Pinpoint the cell where the given text exists, returning its (x, y) midpoint coordinate. 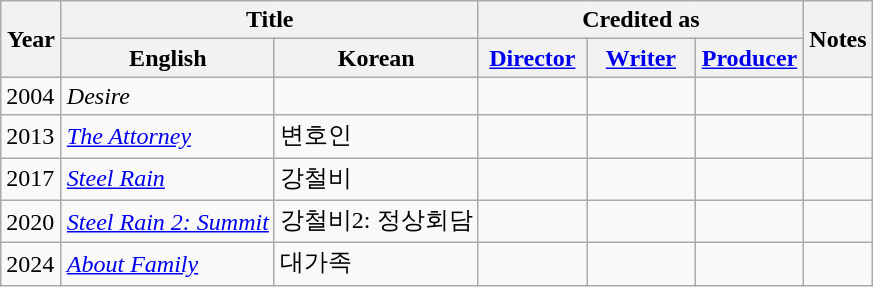
Year (32, 39)
변호인 (376, 136)
Steel Rain (168, 180)
Credited as (641, 20)
Title (270, 20)
2017 (32, 180)
Desire (168, 96)
2013 (32, 136)
Korean (376, 58)
Steel Rain 2: Summit (168, 222)
강철비2: 정상회담 (376, 222)
Producer (750, 58)
Director (532, 58)
2020 (32, 222)
대가족 (376, 264)
Notes (838, 39)
Writer (642, 58)
About Family (168, 264)
2024 (32, 264)
The Attorney (168, 136)
강철비 (376, 180)
2004 (32, 96)
English (168, 58)
